Return [x, y] of the center of cell containing provided text 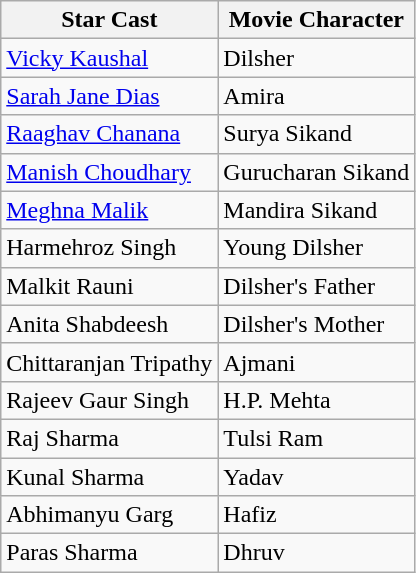
Surya Sikand [316, 134]
Dilsher's Father [316, 286]
Young Dilsher [316, 248]
Mandira Sikand [316, 210]
Star Cast [110, 20]
Anita Shabdeesh [110, 324]
Yadav [316, 477]
Amira [316, 96]
Tulsi Ram [316, 438]
Meghna Malik [110, 210]
Raaghav Chanana [110, 134]
Dilsher [316, 58]
Vicky Kaushal [110, 58]
Manish Choudhary [110, 172]
Gurucharan Sikand [316, 172]
Raj Sharma [110, 438]
H.P. Mehta [316, 400]
Rajeev Gaur Singh [110, 400]
Dilsher's Mother [316, 324]
Paras Sharma [110, 553]
Kunal Sharma [110, 477]
Chittaranjan Tripathy [110, 362]
Malkit Rauni [110, 286]
Harmehroz Singh [110, 248]
Movie Character [316, 20]
Hafiz [316, 515]
Abhimanyu Garg [110, 515]
Dhruv [316, 553]
Sarah Jane Dias [110, 96]
Ajmani [316, 362]
